Output the (X, Y) coordinate of the center of the cell containing the given text.  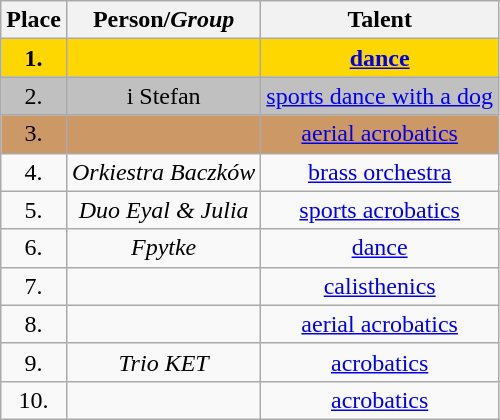
Place (34, 20)
7. (34, 286)
10. (34, 400)
calisthenics (380, 286)
sports acrobatics (380, 210)
2. (34, 96)
Trio KET (163, 362)
3. (34, 134)
5. (34, 210)
Fpytke (163, 248)
1. (34, 58)
brass orchestra (380, 172)
8. (34, 324)
4. (34, 172)
6. (34, 248)
Person/Group (163, 20)
9. (34, 362)
sports dance with a dog (380, 96)
i Stefan (163, 96)
Talent (380, 20)
Orkiestra Baczków (163, 172)
Duo Eyal & Julia (163, 210)
